From the cell containing the given text, extract its center point as [x, y] coordinate. 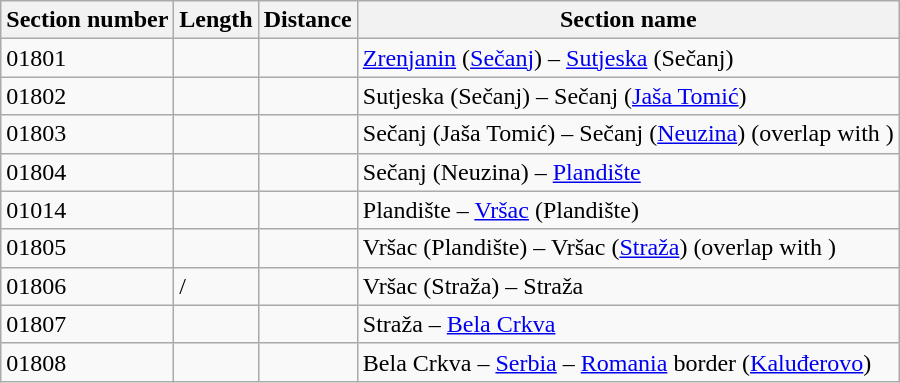
01801 [88, 58]
01808 [88, 362]
Vršac (Straža) – Straža [628, 286]
Plandište – Vršac (Plandište) [628, 210]
01804 [88, 172]
Distance [308, 20]
Sutjeska (Sečanj) – Sečanj (Jaša Tomić) [628, 96]
Sečanj (Jaša Tomić) – Sečanj (Neuzina) (overlap with ) [628, 134]
Section name [628, 20]
Section number [88, 20]
01806 [88, 286]
Vršac (Plandište) – Vršac (Straža) (overlap with ) [628, 248]
Sečanj (Neuzina) – Plandište [628, 172]
01803 [88, 134]
Length [216, 20]
Bela Crkva – Serbia – Romania border (Kaluđerovo) [628, 362]
01807 [88, 324]
01802 [88, 96]
Straža – Bela Crkva [628, 324]
01014 [88, 210]
01805 [88, 248]
Zrenjanin (Sečanj) – Sutjeska (Sečanj) [628, 58]
/ [216, 286]
